Return the [x, y] coordinate for the center point of the cell that contains the specified text.  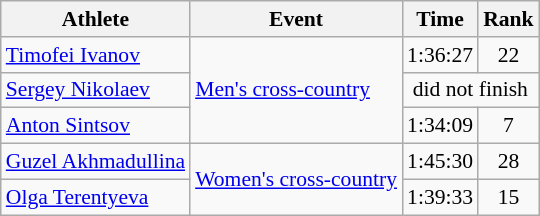
Athlete [96, 19]
1:39:33 [440, 197]
did not finish [470, 90]
Timofei Ivanov [96, 55]
1:36:27 [440, 55]
Women's cross-country [296, 180]
Time [440, 19]
22 [508, 55]
Anton Sintsov [96, 126]
Olga Terentyeva [96, 197]
Men's cross-country [296, 90]
Guzel Akhmadullina [96, 162]
1:45:30 [440, 162]
Rank [508, 19]
15 [508, 197]
Event [296, 19]
1:34:09 [440, 126]
28 [508, 162]
7 [508, 126]
Sergey Nikolaev [96, 90]
